From the cell containing the given text, extract its center point as (X, Y) coordinate. 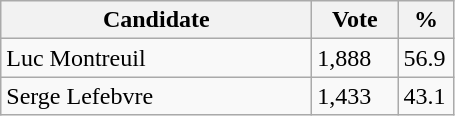
Luc Montreuil (156, 58)
43.1 (426, 96)
Serge Lefebvre (156, 96)
1,888 (355, 58)
1,433 (355, 96)
56.9 (426, 58)
Candidate (156, 20)
Vote (355, 20)
% (426, 20)
